Return the [x, y] coordinate for the center point of the cell that contains the specified text.  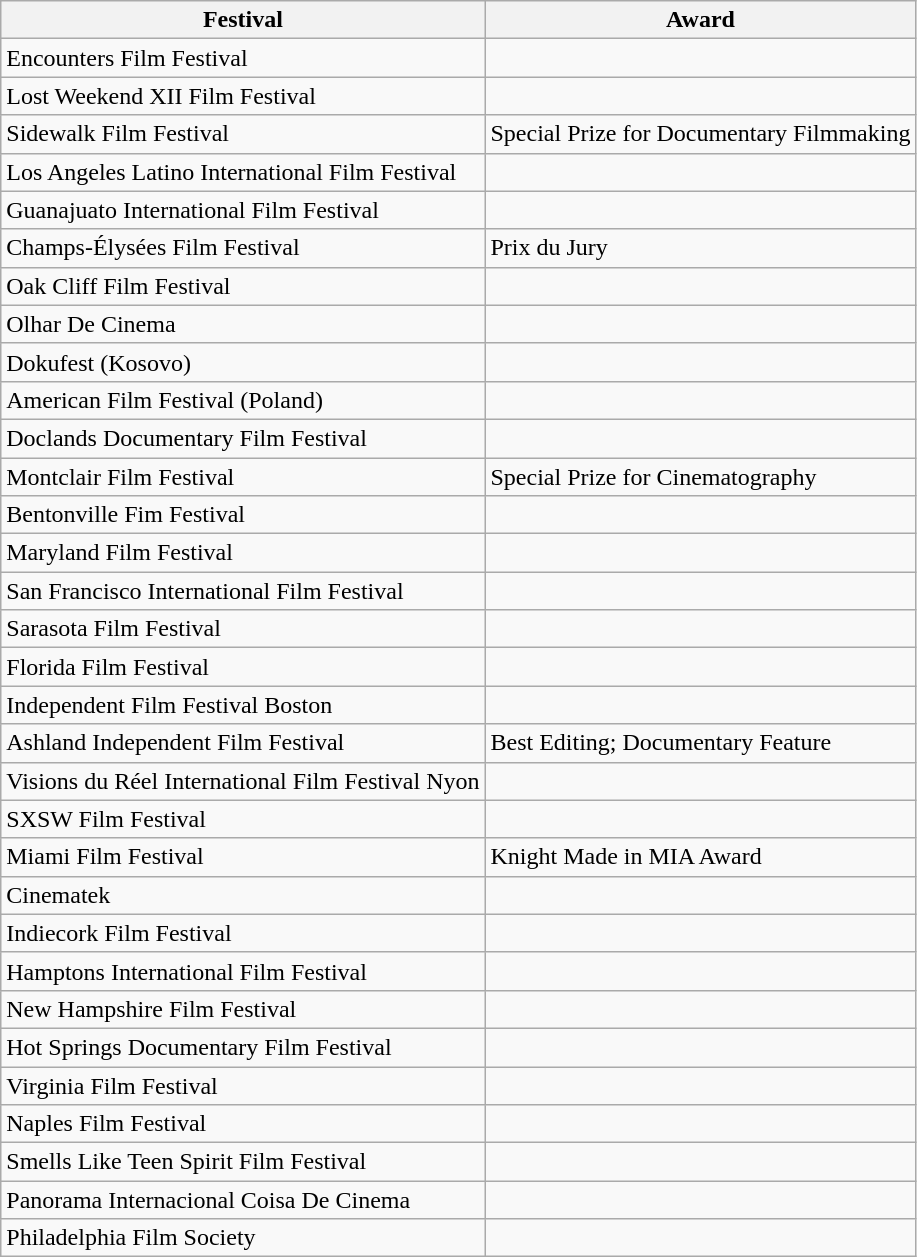
Dokufest (Kosovo) [243, 362]
Los Angeles Latino International Film Festival [243, 172]
Miami Film Festival [243, 857]
Bentonville Fim Festival [243, 515]
Panorama Internacional Coisa De Cinema [243, 1200]
Visions du Réel International Film Festival Nyon [243, 781]
Champs-Élysées Film Festival [243, 248]
San Francisco International Film Festival [243, 591]
Guanajuato International Film Festival [243, 210]
Prix du Jury [700, 248]
Lost Weekend XII Film Festival [243, 96]
Sidewalk Film Festival [243, 134]
Ashland Independent Film Festival [243, 743]
Cinematek [243, 895]
Montclair Film Festival [243, 477]
Special Prize for Cinematography [700, 477]
Maryland Film Festival [243, 553]
Award [700, 20]
Encounters Film Festival [243, 58]
Special Prize for Documentary Filmmaking [700, 134]
Independent Film Festival Boston [243, 705]
Best Editing; Documentary Feature [700, 743]
Florida Film Festival [243, 667]
Virginia Film Festival [243, 1085]
Hamptons International Film Festival [243, 971]
Smells Like Teen Spirit Film Festival [243, 1162]
SXSW Film Festival [243, 819]
Olhar De Cinema [243, 324]
Festival [243, 20]
Indiecork Film Festival [243, 933]
American Film Festival (Poland) [243, 400]
Naples Film Festival [243, 1124]
Philadelphia Film Society [243, 1238]
Hot Springs Documentary Film Festival [243, 1047]
Knight Made in MIA Award [700, 857]
Oak Cliff Film Festival [243, 286]
Doclands Documentary Film Festival [243, 438]
Sarasota Film Festival [243, 629]
New Hampshire Film Festival [243, 1009]
